Scan for the cell matching the given text and deliver its [X, Y] coordinate at center. 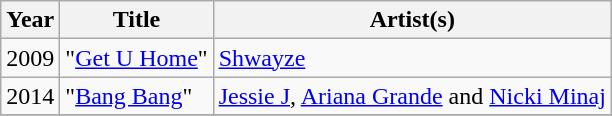
"Get U Home" [136, 58]
Shwayze [412, 58]
2009 [30, 58]
Artist(s) [412, 20]
2014 [30, 96]
Title [136, 20]
Year [30, 20]
"Bang Bang" [136, 96]
Jessie J, Ariana Grande and Nicki Minaj [412, 96]
